Output the [x, y] coordinate of the center of the cell containing the given text.  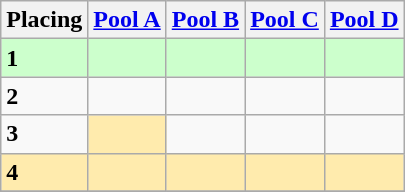
Pool D [364, 20]
Pool C [285, 20]
Placing [44, 20]
2 [44, 96]
Pool B [205, 20]
1 [44, 58]
4 [44, 172]
Pool A [127, 20]
3 [44, 134]
